Search for the cell housing the specified text and yield its (x, y) center coordinate. 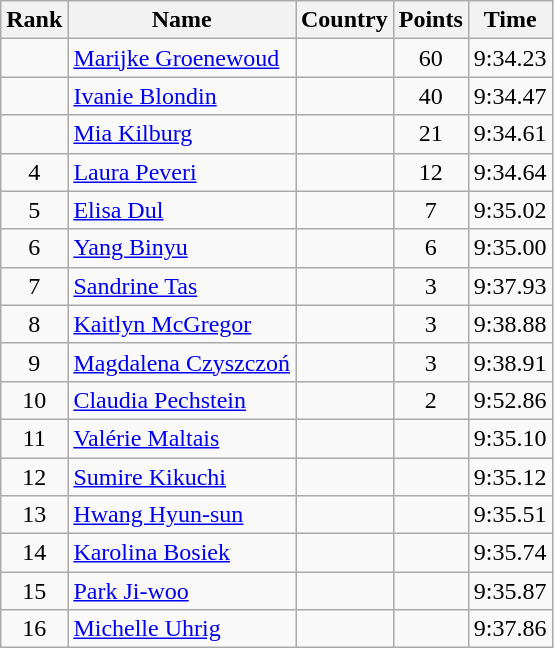
Park Ji-woo (182, 591)
9:34.64 (510, 172)
9:38.88 (510, 324)
10 (34, 400)
21 (430, 134)
9:35.00 (510, 248)
Elisa Dul (182, 210)
4 (34, 172)
Valérie Maltais (182, 438)
Karolina Bosiek (182, 553)
11 (34, 438)
Marijke Groenewoud (182, 58)
Name (182, 20)
Magdalena Czyszczoń (182, 362)
8 (34, 324)
Laura Peveri (182, 172)
15 (34, 591)
9:52.86 (510, 400)
Claudia Pechstein (182, 400)
Kaitlyn McGregor (182, 324)
40 (430, 96)
Points (430, 20)
Country (345, 20)
9 (34, 362)
9:34.23 (510, 58)
Ivanie Blondin (182, 96)
Time (510, 20)
Rank (34, 20)
Hwang Hyun-sun (182, 515)
9:35.74 (510, 553)
Yang Binyu (182, 248)
9:35.10 (510, 438)
16 (34, 629)
5 (34, 210)
60 (430, 58)
9:34.61 (510, 134)
9:37.93 (510, 286)
13 (34, 515)
9:35.51 (510, 515)
9:37.86 (510, 629)
Mia Kilburg (182, 134)
9:38.91 (510, 362)
9:34.47 (510, 96)
2 (430, 400)
9:35.87 (510, 591)
Sumire Kikuchi (182, 477)
9:35.12 (510, 477)
Sandrine Tas (182, 286)
14 (34, 553)
9:35.02 (510, 210)
Michelle Uhrig (182, 629)
